Return the (x, y) coordinate for the center point of the cell that contains the specified text.  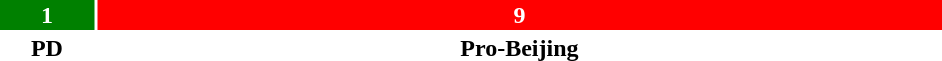
1 (47, 15)
9 (520, 15)
